Return the [X, Y] coordinate for the center point of the cell that contains the specified text.  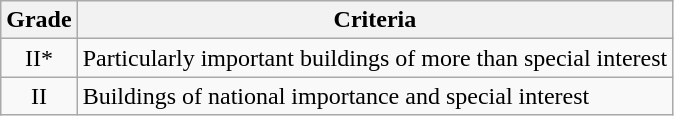
Particularly important buildings of more than special interest [375, 58]
Grade [39, 20]
II* [39, 58]
Buildings of national importance and special interest [375, 96]
Criteria [375, 20]
II [39, 96]
